Extract the (x, y) coordinate from the center of the cell holding the provided text.  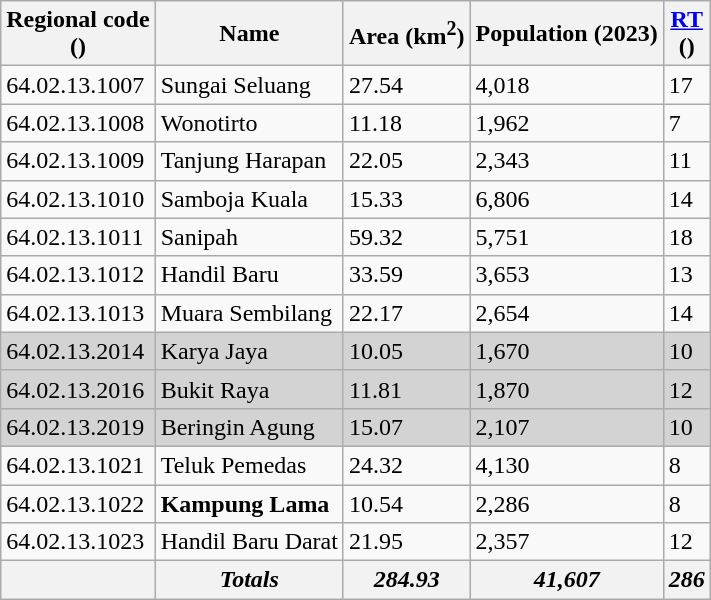
Sungai Seluang (249, 85)
11.81 (406, 389)
64.02.13.1023 (78, 542)
286 (686, 580)
2,343 (566, 161)
18 (686, 237)
64.02.13.2016 (78, 389)
1,962 (566, 123)
6,806 (566, 199)
22.17 (406, 313)
64.02.13.1008 (78, 123)
64.02.13.2019 (78, 427)
2,286 (566, 503)
Wonotirto (249, 123)
Muara Sembilang (249, 313)
Teluk Pemedas (249, 465)
4,130 (566, 465)
Name (249, 34)
Area (km2) (406, 34)
27.54 (406, 85)
RT() (686, 34)
64.02.13.1022 (78, 503)
3,653 (566, 275)
2,107 (566, 427)
17 (686, 85)
Kampung Lama (249, 503)
33.59 (406, 275)
284.93 (406, 580)
Karya Jaya (249, 351)
64.02.13.1011 (78, 237)
64.02.13.1012 (78, 275)
1,670 (566, 351)
10.54 (406, 503)
2,654 (566, 313)
15.33 (406, 199)
11.18 (406, 123)
13 (686, 275)
Regional code() (78, 34)
21.95 (406, 542)
Bukit Raya (249, 389)
Tanjung Harapan (249, 161)
1,870 (566, 389)
64.02.13.1007 (78, 85)
Totals (249, 580)
Samboja Kuala (249, 199)
4,018 (566, 85)
64.02.13.1021 (78, 465)
59.32 (406, 237)
64.02.13.2014 (78, 351)
10.05 (406, 351)
Sanipah (249, 237)
5,751 (566, 237)
11 (686, 161)
Handil Baru (249, 275)
7 (686, 123)
64.02.13.1010 (78, 199)
2,357 (566, 542)
24.32 (406, 465)
Handil Baru Darat (249, 542)
Beringin Agung (249, 427)
41,607 (566, 580)
64.02.13.1009 (78, 161)
22.05 (406, 161)
Population (2023) (566, 34)
15.07 (406, 427)
64.02.13.1013 (78, 313)
